From the cell containing the given text, extract its center point as [x, y] coordinate. 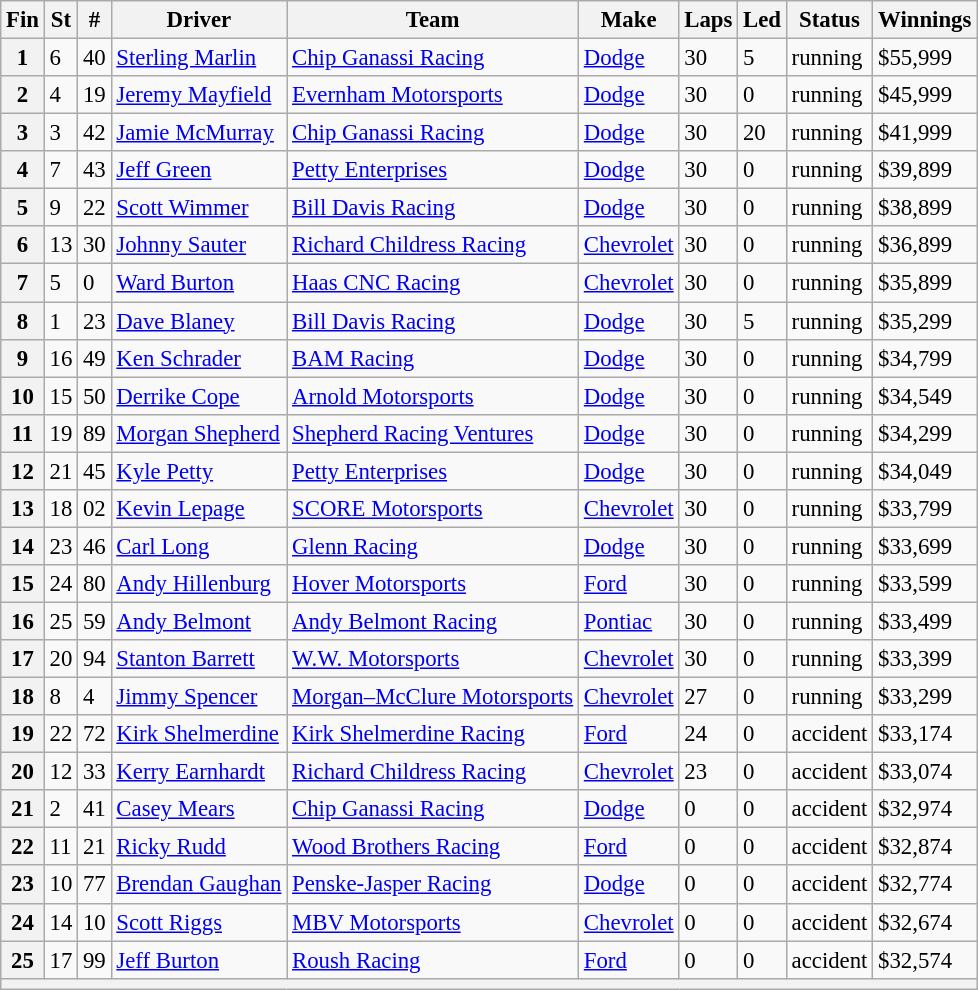
Andy Hillenburg [199, 584]
Arnold Motorsports [433, 396]
$33,799 [925, 509]
Casey Mears [199, 809]
02 [94, 509]
41 [94, 809]
Fin [23, 20]
Andy Belmont Racing [433, 621]
$34,049 [925, 471]
W.W. Motorsports [433, 659]
$32,774 [925, 885]
Ricky Rudd [199, 847]
$33,299 [925, 697]
$32,974 [925, 809]
$33,074 [925, 772]
Haas CNC Racing [433, 283]
Pontiac [629, 621]
Stanton Barrett [199, 659]
42 [94, 133]
$33,499 [925, 621]
Jeremy Mayfield [199, 95]
$45,999 [925, 95]
Make [629, 20]
Driver [199, 20]
$39,899 [925, 170]
$34,799 [925, 358]
Laps [708, 20]
MBV Motorsports [433, 922]
Status [829, 20]
Hover Motorsports [433, 584]
Scott Riggs [199, 922]
43 [94, 170]
Shepherd Racing Ventures [433, 433]
27 [708, 697]
$32,674 [925, 922]
Andy Belmont [199, 621]
50 [94, 396]
46 [94, 546]
40 [94, 58]
Derrike Cope [199, 396]
Evernham Motorsports [433, 95]
$38,899 [925, 208]
$33,174 [925, 734]
89 [94, 433]
Winnings [925, 20]
$35,899 [925, 283]
Jeff Burton [199, 960]
$32,574 [925, 960]
$41,999 [925, 133]
Led [762, 20]
# [94, 20]
Morgan–McClure Motorsports [433, 697]
Jeff Green [199, 170]
33 [94, 772]
$33,699 [925, 546]
Kevin Lepage [199, 509]
$33,399 [925, 659]
99 [94, 960]
Roush Racing [433, 960]
$36,899 [925, 245]
Kirk Shelmerdine [199, 734]
94 [94, 659]
59 [94, 621]
St [60, 20]
Jimmy Spencer [199, 697]
Kyle Petty [199, 471]
Ward Burton [199, 283]
45 [94, 471]
SCORE Motorsports [433, 509]
Sterling Marlin [199, 58]
$34,299 [925, 433]
Penske-Jasper Racing [433, 885]
Jamie McMurray [199, 133]
$34,549 [925, 396]
Wood Brothers Racing [433, 847]
BAM Racing [433, 358]
Kerry Earnhardt [199, 772]
Brendan Gaughan [199, 885]
Team [433, 20]
80 [94, 584]
77 [94, 885]
Dave Blaney [199, 321]
72 [94, 734]
Ken Schrader [199, 358]
$55,999 [925, 58]
Morgan Shepherd [199, 433]
Carl Long [199, 546]
49 [94, 358]
$33,599 [925, 584]
Kirk Shelmerdine Racing [433, 734]
$32,874 [925, 847]
Scott Wimmer [199, 208]
Glenn Racing [433, 546]
Johnny Sauter [199, 245]
$35,299 [925, 321]
